Locate the cell with the specified text and output its [X, Y] center coordinate. 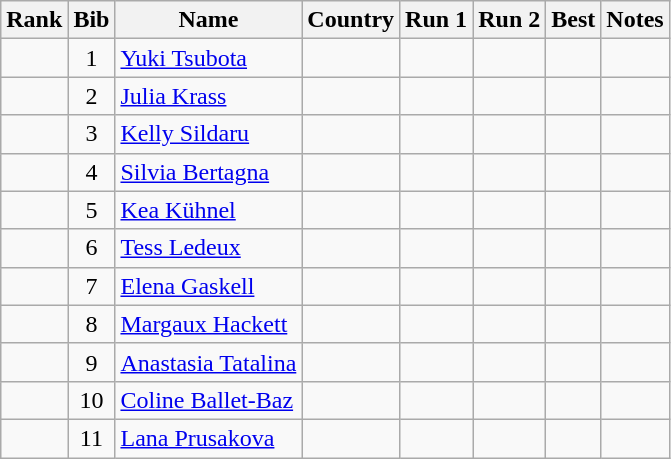
Rank [34, 20]
Coline Ballet-Baz [208, 400]
Julia Krass [208, 96]
9 [92, 362]
Lana Prusakova [208, 438]
Best [574, 20]
Yuki Tsubota [208, 58]
2 [92, 96]
Run 1 [436, 20]
4 [92, 172]
Tess Ledeux [208, 248]
Kea Kühnel [208, 210]
Notes [635, 20]
6 [92, 248]
Margaux Hackett [208, 324]
7 [92, 286]
1 [92, 58]
10 [92, 400]
Run 2 [510, 20]
5 [92, 210]
Country [351, 20]
8 [92, 324]
Name [208, 20]
Anastasia Tatalina [208, 362]
Silvia Bertagna [208, 172]
Bib [92, 20]
11 [92, 438]
Kelly Sildaru [208, 134]
Elena Gaskell [208, 286]
3 [92, 134]
